Extract the (X, Y) coordinate from the center of the cell holding the provided text.  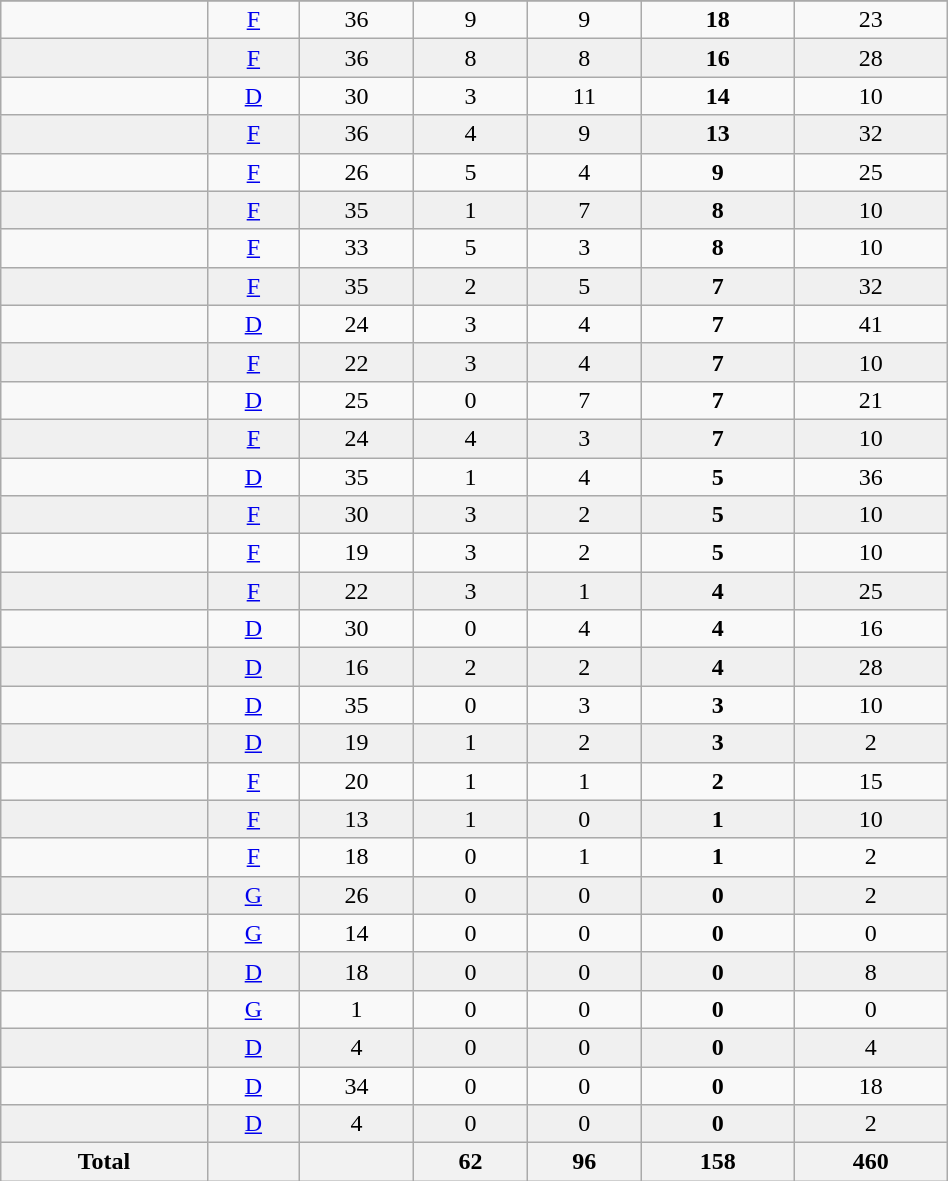
34 (357, 1085)
62 (470, 1162)
158 (718, 1162)
460 (870, 1162)
21 (870, 400)
41 (870, 324)
15 (870, 781)
23 (870, 20)
11 (584, 96)
33 (357, 248)
96 (584, 1162)
20 (357, 781)
Total (104, 1162)
